For the text-containing cell, return its midpoint in [x, y] coordinate format. 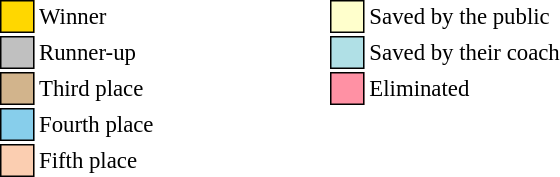
Fifth place [96, 160]
Runner-up [96, 52]
Winner [96, 16]
Fourth place [96, 124]
Third place [96, 88]
